Scan for the cell matching the given text and deliver its (x, y) coordinate at center. 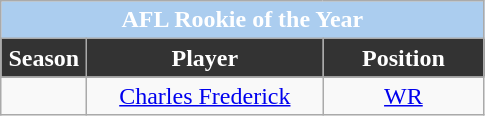
Position (404, 58)
Player (205, 58)
AFL Rookie of the Year (242, 20)
Charles Frederick (205, 96)
WR (404, 96)
Season (44, 58)
